From the cell containing the given text, extract its center point as [X, Y] coordinate. 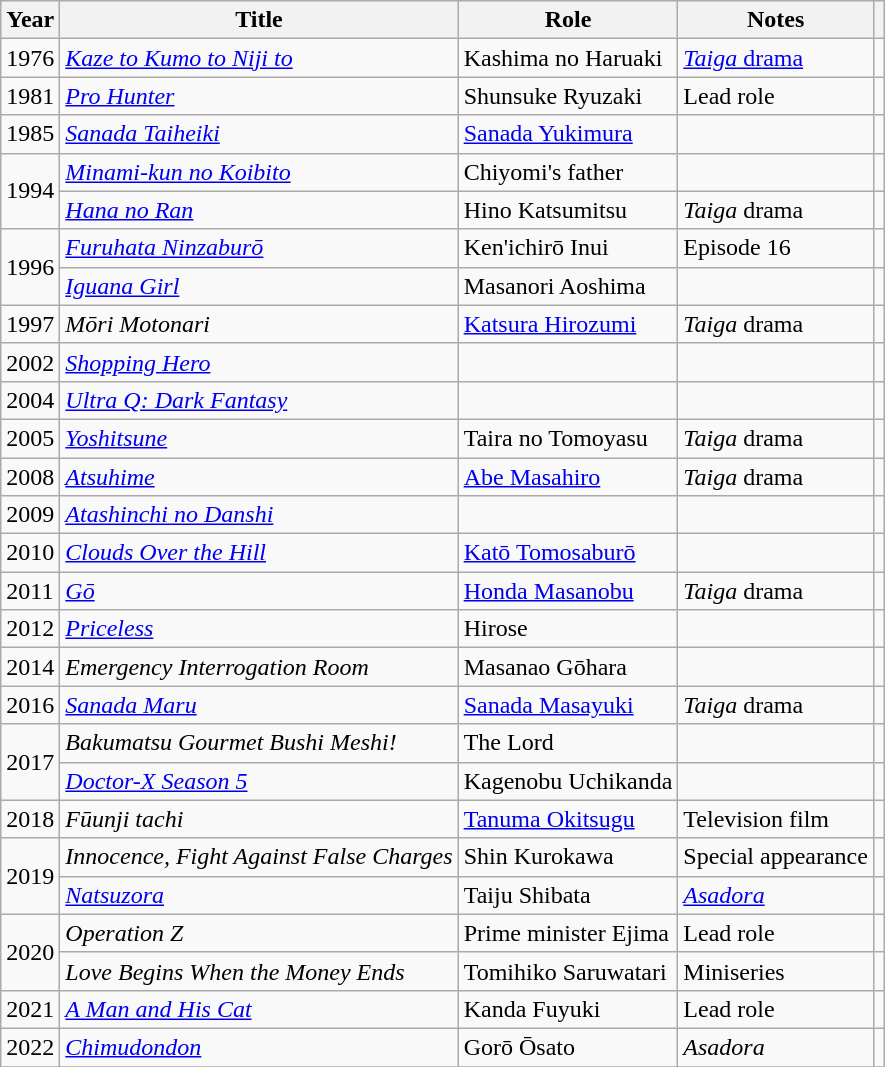
Prime minister Ejima [568, 933]
Sanada Masayuki [568, 705]
Katō Tomosaburō [568, 553]
2018 [30, 819]
2005 [30, 438]
Year [30, 20]
Love Begins When the Money Ends [259, 971]
Taiju Shibata [568, 895]
Sanada Yukimura [568, 134]
2020 [30, 952]
Atashinchi no Danshi [259, 515]
Tomihiko Saruwatari [568, 971]
1976 [30, 58]
Bakumatsu Gourmet Bushi Meshi! [259, 743]
Ken'ichirō Inui [568, 248]
Minami-kun no Koibito [259, 172]
Mōri Motonari [259, 324]
Chimudondon [259, 1047]
1996 [30, 267]
Sanada Taiheiki [259, 134]
Yoshitsune [259, 438]
2009 [30, 515]
Operation Z [259, 933]
2012 [30, 629]
Masanao Gōhara [568, 667]
2010 [30, 553]
Katsura Hirozumi [568, 324]
Tanuma Okitsugu [568, 819]
Shunsuke Ryuzaki [568, 96]
2022 [30, 1047]
Kaze to Kumo to Niji to [259, 58]
1997 [30, 324]
Emergency Interrogation Room [259, 667]
A Man and His Cat [259, 1009]
2021 [30, 1009]
Priceless [259, 629]
Special appearance [776, 857]
2004 [30, 400]
Kanda Fuyuki [568, 1009]
Shopping Hero [259, 362]
Clouds Over the Hill [259, 553]
Gorō Ōsato [568, 1047]
2019 [30, 876]
Hino Katsumitsu [568, 210]
Fūunji tachi [259, 819]
Gō [259, 591]
Natsuzora [259, 895]
Hirose [568, 629]
2008 [30, 477]
Episode 16 [776, 248]
Notes [776, 20]
Atsuhime [259, 477]
Pro Hunter [259, 96]
Doctor-X Season 5 [259, 781]
Honda Masanobu [568, 591]
1985 [30, 134]
Miniseries [776, 971]
Hana no Ran [259, 210]
Ultra Q: Dark Fantasy [259, 400]
The Lord [568, 743]
2011 [30, 591]
Kashima no Haruaki [568, 58]
2014 [30, 667]
Shin Kurokawa [568, 857]
2016 [30, 705]
Sanada Maru [259, 705]
Kagenobu Uchikanda [568, 781]
2017 [30, 762]
Abe Masahiro [568, 477]
Masanori Aoshima [568, 286]
Innocence, Fight Against False Charges [259, 857]
Title [259, 20]
1994 [30, 191]
Iguana Girl [259, 286]
Role [568, 20]
Television film [776, 819]
Taira no Tomoyasu [568, 438]
1981 [30, 96]
2002 [30, 362]
Furuhata Ninzaburō [259, 248]
Chiyomi's father [568, 172]
